Find where the given text appears and provide that cell's center as [x, y] coordinate. 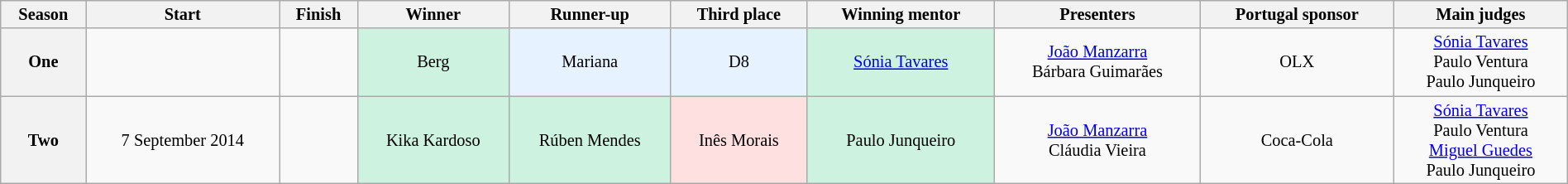
Inês Morais [739, 140]
Portugal sponsor [1297, 14]
Start [183, 14]
Berg [433, 62]
Paulo Junqueiro [901, 140]
João ManzarraBárbara Guimarães [1097, 62]
Main judges [1481, 14]
Rúben Mendes [590, 140]
Winner [433, 14]
Winning mentor [901, 14]
João ManzarraCláudia Vieira [1097, 140]
Coca-Cola [1297, 140]
One [43, 62]
Finish [319, 14]
7 September 2014 [183, 140]
Runner-up [590, 14]
Sónia Tavares [901, 62]
OLX [1297, 62]
Third place [739, 14]
Sónia TavaresPaulo VenturaMiguel GuedesPaulo Junqueiro [1481, 140]
Kika Kardoso [433, 140]
Mariana [590, 62]
Season [43, 14]
Sónia TavaresPaulo VenturaPaulo Junqueiro [1481, 62]
Presenters [1097, 14]
Two [43, 140]
D8 [739, 62]
